Output the (x, y) coordinate of the center of the cell containing the given text.  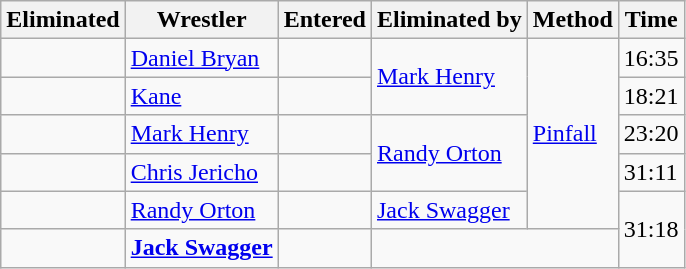
Kane (202, 96)
Daniel Bryan (202, 58)
23:20 (651, 134)
Method (572, 20)
Pinfall (572, 134)
31:11 (651, 172)
Chris Jericho (202, 172)
Eliminated by (449, 20)
16:35 (651, 58)
Wrestler (202, 20)
Entered (324, 20)
18:21 (651, 96)
Eliminated (63, 20)
31:18 (651, 229)
Time (651, 20)
